Extract the (X, Y) coordinate from the center of the cell holding the provided text.  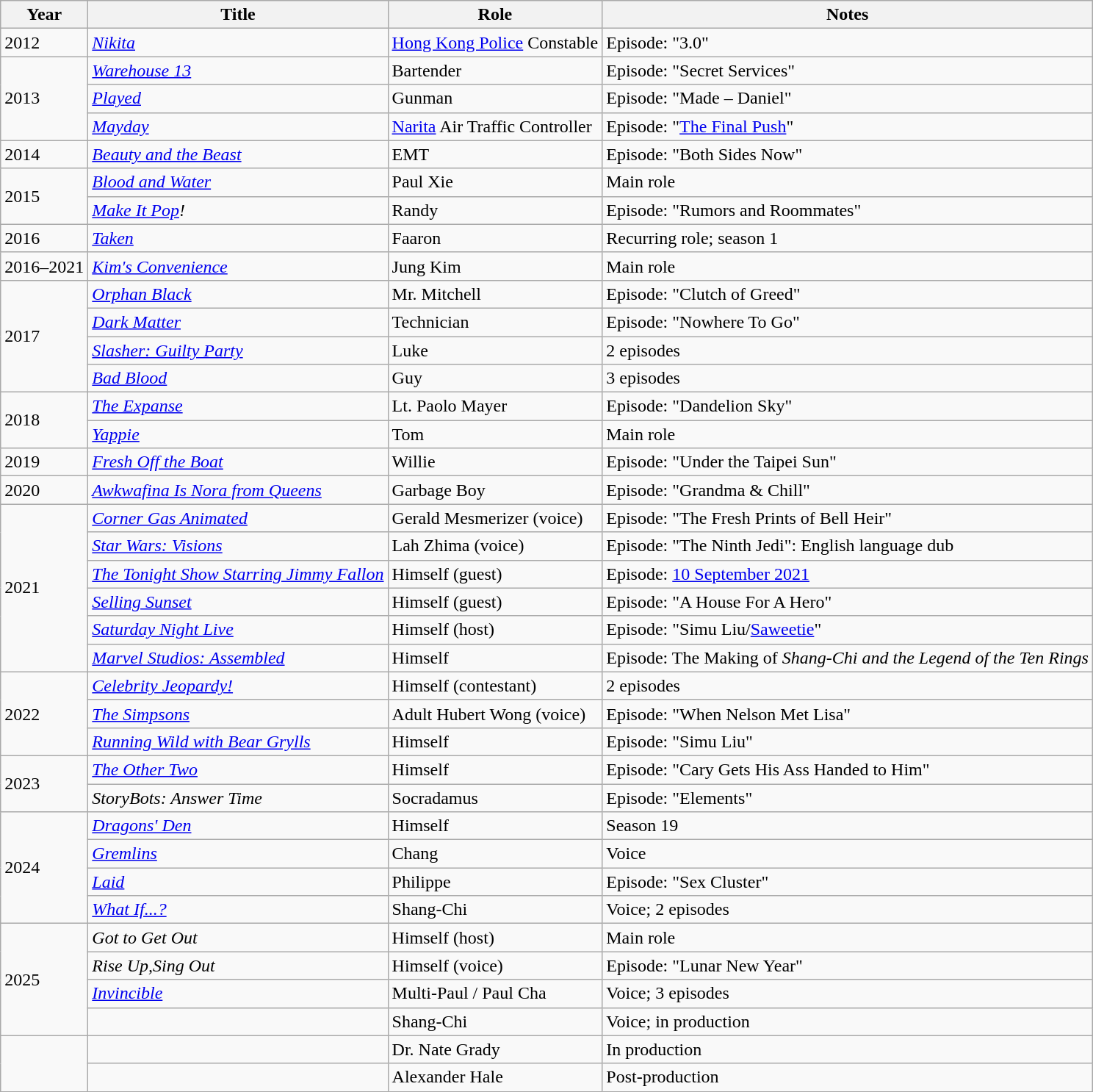
Episode: "Lunar New Year" (848, 966)
Voice (848, 854)
Himself (contestant) (495, 686)
Title (238, 15)
Willie (495, 462)
Episode: "Rumors and Roommates" (848, 210)
Episode: "Grandma & Chill" (848, 490)
Played (238, 98)
Blood and Water (238, 182)
Saturday Night Live (238, 630)
Chang (495, 854)
Gerald Mesmerizer (voice) (495, 518)
Voice; 3 episodes (848, 994)
Episode: "Simu Liu" (848, 741)
2024 (44, 868)
Dr. Nate Grady (495, 1049)
Episode: "Both Sides Now" (848, 154)
3 episodes (848, 378)
Episode: "A House For A Hero" (848, 602)
Narita Air Traffic Controller (495, 126)
Adult Hubert Wong (voice) (495, 714)
Warehouse 13 (238, 71)
Tom (495, 434)
Hong Kong Police Constable (495, 43)
Notes (848, 15)
Got to Get Out (238, 938)
What If...? (238, 910)
Role (495, 15)
Randy (495, 210)
Make It Pop! (238, 210)
Post-production (848, 1077)
Awkwafina Is Nora from Queens (238, 490)
Mayday (238, 126)
2015 (44, 196)
Episode: "Simu Liu/Saweetie" (848, 630)
In production (848, 1049)
Faaron (495, 238)
Episode: "Elements" (848, 797)
Lah Zhima (voice) (495, 546)
Episode: "Secret Services" (848, 71)
Voice; 2 episodes (848, 910)
2012 (44, 43)
2017 (44, 336)
Fresh Off the Boat (238, 462)
Episode: "Nowhere To Go" (848, 322)
Jung Kim (495, 266)
Marvel Studios: Assembled (238, 658)
Bad Blood (238, 378)
StoryBots: Answer Time (238, 797)
Rise Up,Sing Out (238, 966)
2018 (44, 420)
Paul Xie (495, 182)
Celebrity Jeopardy! (238, 686)
Invincible (238, 994)
Episode: "When Nelson Met Lisa" (848, 714)
2014 (44, 154)
Bartender (495, 71)
Lt. Paolo Mayer (495, 406)
Mr. Mitchell (495, 294)
Episode: The Making of Shang-Chi and the Legend of the Ten Rings (848, 658)
Yappie (238, 434)
2019 (44, 462)
Luke (495, 351)
EMT (495, 154)
Socradamus (495, 797)
Recurring role; season 1 (848, 238)
2022 (44, 714)
Taken (238, 238)
Episode: 10 September 2021 (848, 574)
Technician (495, 322)
Gunman (495, 98)
Garbage Boy (495, 490)
Multi-Paul / Paul Cha (495, 994)
2020 (44, 490)
Laid (238, 882)
Kim's Convenience (238, 266)
Year (44, 15)
Episode: "Sex Cluster" (848, 882)
Episode: "Dandelion Sky" (848, 406)
Dragons' Den (238, 826)
Episode: "The Final Push" (848, 126)
Season 19 (848, 826)
Philippe (495, 882)
Orphan Black (238, 294)
2025 (44, 980)
2016 (44, 238)
Corner Gas Animated (238, 518)
The Tonight Show Starring Jimmy Fallon (238, 574)
Episode: "Clutch of Greed" (848, 294)
Episode: "Made – Daniel" (848, 98)
Episode: "Under the Taipei Sun" (848, 462)
Guy (495, 378)
2016–2021 (44, 266)
Slasher: Guilty Party (238, 351)
Dark Matter (238, 322)
2023 (44, 783)
Gremlins (238, 854)
Episode: "3.0" (848, 43)
Alexander Hale (495, 1077)
Episode: "Cary Gets His Ass Handed to Him" (848, 769)
The Simpsons (238, 714)
2013 (44, 98)
Selling Sunset (238, 602)
Nikita (238, 43)
Star Wars: Visions (238, 546)
Beauty and the Beast (238, 154)
The Other Two (238, 769)
2021 (44, 588)
Episode: "The Fresh Prints of Bell Heir" (848, 518)
Episode: "The Ninth Jedi": English language dub (848, 546)
Running Wild with Bear Grylls (238, 741)
The Expanse (238, 406)
Voice; in production (848, 1021)
Himself (voice) (495, 966)
